Scan for the cell matching the given text and deliver its [X, Y] coordinate at center. 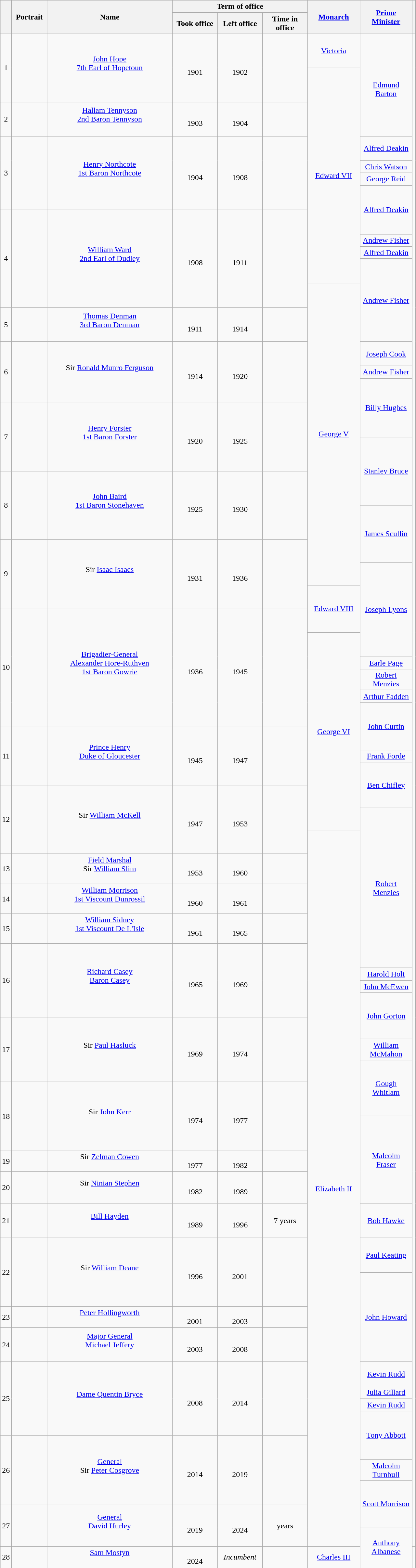
25 [6, 1398]
George Reid [386, 179]
21 [6, 1221]
John Hope7th Earl of Hopetoun [110, 68]
18 [6, 1116]
Sir John Kerr [110, 1116]
Joseph Lyons [386, 610]
Time in office [285, 23]
11 [6, 756]
Hallam Tennyson2nd Baron Tennyson [110, 119]
1901 [195, 68]
1 [6, 68]
8 [6, 505]
Brigadier-GeneralAlexander Hore-Ruthven1st Baron Gowrie [110, 667]
years [285, 1526]
Sir Paul Hasluck [110, 1050]
7 [6, 437]
10 [6, 667]
William McMahon [386, 1050]
Malcolm Turnbull [386, 1470]
William Sidney1st Viscount De L'Isle [110, 929]
26 [6, 1470]
Dame Quentin Bryce [110, 1398]
Name [110, 17]
Chris Watson [386, 167]
John Howard [386, 1317]
Edward VIII [333, 609]
John Curtin [386, 726]
Henry Forster1st Baron Forster [110, 437]
Sir Ronald Munro Ferguson [110, 372]
28 [6, 1557]
GeneralDavid Hurley [110, 1526]
Sir Zelman Cowen [110, 1161]
12 [6, 820]
Paul Keating [386, 1255]
Sir William McKell [110, 820]
Major GeneralMichael Jeffery [110, 1345]
Victoria [333, 51]
Tony Abbott [386, 1435]
GeneralSir Peter Cosgrove [110, 1470]
Portrait [29, 17]
22 [6, 1272]
Frank Forde [386, 756]
Term of office [240, 6]
16 [6, 980]
John Baird1st Baron Stonehaven [110, 505]
Gough Whitlam [386, 1088]
1903 [195, 119]
Sir Ninian Stephen [110, 1187]
John Gorton [386, 1016]
Left office [240, 23]
Billy Hughes [386, 408]
3 [6, 173]
Julia Gillard [386, 1392]
6 [6, 372]
George VI [333, 732]
Incumbent [240, 1557]
Joseph Cook [386, 354]
William Morrison1st Viscount Dunrossil [110, 899]
Richard CaseyBaron Casey [110, 980]
John McEwen [386, 987]
Prime Minister [386, 17]
5 [6, 324]
27 [6, 1526]
Malcolm Fraser [386, 1160]
William Ward2nd Earl of Dudley [110, 259]
Charles III [333, 1557]
1902 [240, 68]
17 [6, 1050]
Elizabeth II [333, 1189]
Sir Isaac Isaacs [110, 574]
Field MarshalSir William Slim [110, 869]
George V [333, 434]
Sam Mostyn [110, 1557]
Earle Page [386, 663]
2 [6, 119]
13 [6, 869]
Henry Northcote1st Baron Northcote [110, 173]
Anthony Albanese [386, 1548]
14 [6, 899]
Ben Chifley [386, 785]
Edward VII [333, 175]
9 [6, 574]
Sir William Deane [110, 1272]
Scott Morrison [386, 1504]
Peter Hollingworth [110, 1317]
Prince HenryDuke of Gloucester [110, 756]
Bob Hawke [386, 1221]
4 [6, 259]
Monarch [333, 17]
Thomas Denman3rd Baron Denman [110, 324]
Stanley Bruce [386, 471]
James Scullin [386, 534]
1931 [195, 574]
Arthur Fadden [386, 696]
24 [6, 1345]
Bill Hayden [110, 1221]
20 [6, 1187]
7 years [285, 1221]
15 [6, 929]
Harold Holt [386, 974]
1930 [240, 505]
Took office [195, 23]
Edmund Barton [386, 85]
19 [6, 1161]
23 [6, 1317]
